Return the (X, Y) coordinate for the center point of the cell that contains the specified text.  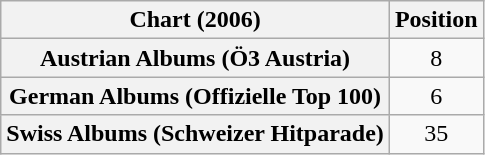
Position (436, 20)
Austrian Albums (Ö3 Austria) (196, 58)
German Albums (Offizielle Top 100) (196, 96)
35 (436, 134)
Swiss Albums (Schweizer Hitparade) (196, 134)
6 (436, 96)
8 (436, 58)
Chart (2006) (196, 20)
